Determine the [x, y] coordinate at the center of the cell enclosing the given text.  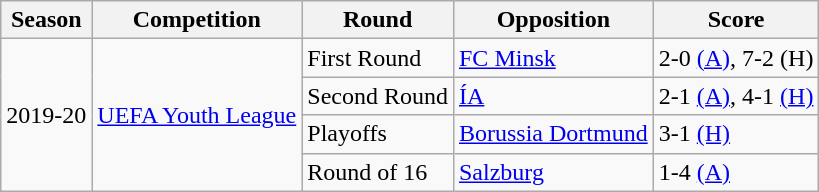
2-1 (A), 4-1 (H) [736, 96]
UEFA Youth League [197, 115]
2-0 (A), 7-2 (H) [736, 58]
Second Round [378, 96]
Round of 16 [378, 172]
Opposition [553, 20]
Season [46, 20]
1-4 (A) [736, 172]
Score [736, 20]
ÍA [553, 96]
3-1 (H) [736, 134]
First Round [378, 58]
Round [378, 20]
2019-20 [46, 115]
Borussia Dortmund [553, 134]
FC Minsk [553, 58]
Salzburg [553, 172]
Playoffs [378, 134]
Competition [197, 20]
